Return [X, Y] of the center of cell containing provided text 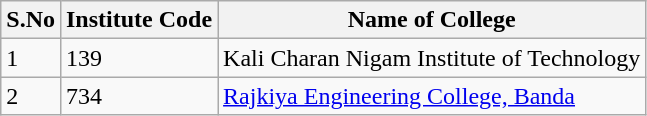
Rajkiya Engineering College, Banda [432, 96]
139 [138, 58]
Name of College [432, 20]
734 [138, 96]
1 [31, 58]
Institute Code [138, 20]
2 [31, 96]
S.No [31, 20]
Kali Charan Nigam Institute of Technology [432, 58]
